Search for the cell housing the specified text and yield its (X, Y) center coordinate. 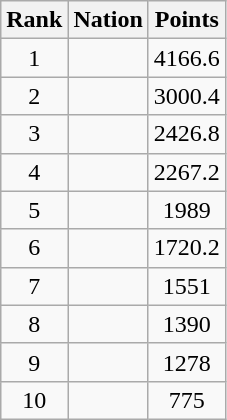
775 (186, 400)
1390 (186, 324)
5 (34, 210)
1551 (186, 286)
4166.6 (186, 58)
1278 (186, 362)
4 (34, 172)
6 (34, 248)
Points (186, 20)
10 (34, 400)
9 (34, 362)
Rank (34, 20)
1720.2 (186, 248)
2 (34, 96)
2267.2 (186, 172)
1989 (186, 210)
2426.8 (186, 134)
3 (34, 134)
8 (34, 324)
7 (34, 286)
3000.4 (186, 96)
Nation (108, 20)
1 (34, 58)
